Scan for the cell matching the given text and deliver its (x, y) coordinate at center. 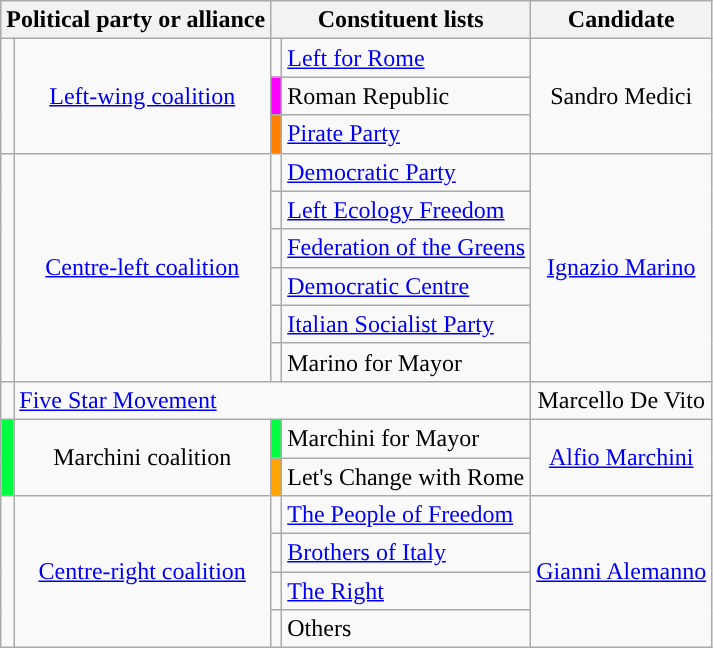
Democratic Party (406, 172)
Marchini for Mayor (406, 438)
Centre-right coalition (142, 572)
Left Ecology Freedom (406, 210)
Italian Socialist Party (406, 324)
Ignazio Marino (622, 267)
Left-wing coalition (142, 96)
Alfio Marchini (622, 457)
Brothers of Italy (406, 553)
Marchini coalition (142, 457)
Federation of the Greens (406, 248)
Political party or alliance (136, 20)
Let's Change with Rome (406, 477)
Democratic Centre (406, 286)
Constituent lists (401, 20)
Gianni Alemanno (622, 572)
The Right (406, 591)
Pirate Party (406, 134)
Sandro Medici (622, 96)
Marcello De Vito (622, 400)
Others (406, 629)
Centre-left coalition (142, 267)
Marino for Mayor (406, 362)
Five Star Movement (272, 400)
The People of Freedom (406, 515)
Left for Rome (406, 58)
Roman Republic (406, 96)
Candidate (622, 20)
